Pinpoint the cell where the given text exists, returning its [x, y] midpoint coordinate. 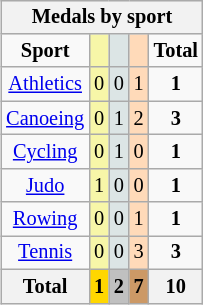
Athletics [45, 84]
Sport [45, 51]
Tennis [45, 253]
10 [176, 286]
Rowing [45, 219]
Cycling [45, 152]
Judo [45, 185]
7 [139, 286]
Medals by sport [102, 17]
Canoeing [45, 118]
